Scan for the cell matching the given text and deliver its (X, Y) coordinate at center. 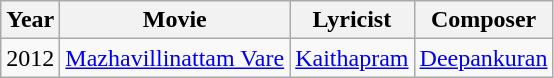
2012 (30, 58)
Year (30, 20)
Mazhavillinattam Vare (175, 58)
Kaithapram (352, 58)
Composer (484, 20)
Movie (175, 20)
Lyricist (352, 20)
Deepankuran (484, 58)
